Extract the (x, y) coordinate from the center of the cell holding the provided text.  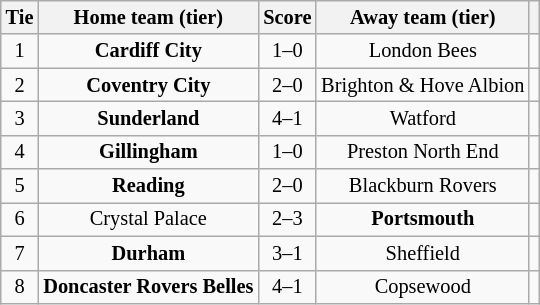
1 (20, 51)
Sunderland (148, 118)
London Bees (422, 51)
Durham (148, 253)
Crystal Palace (148, 219)
3–1 (287, 253)
Gillingham (148, 152)
8 (20, 287)
Portsmouth (422, 219)
Tie (20, 17)
Coventry City (148, 85)
6 (20, 219)
3 (20, 118)
4 (20, 152)
Preston North End (422, 152)
Brighton & Hove Albion (422, 85)
Cardiff City (148, 51)
2 (20, 85)
Doncaster Rovers Belles (148, 287)
Away team (tier) (422, 17)
Score (287, 17)
2–3 (287, 219)
Watford (422, 118)
7 (20, 253)
Home team (tier) (148, 17)
5 (20, 186)
Copsewood (422, 287)
Sheffield (422, 253)
Reading (148, 186)
Blackburn Rovers (422, 186)
